Capture the cell that displays the provided text and extract its (X, Y) central coordinate. 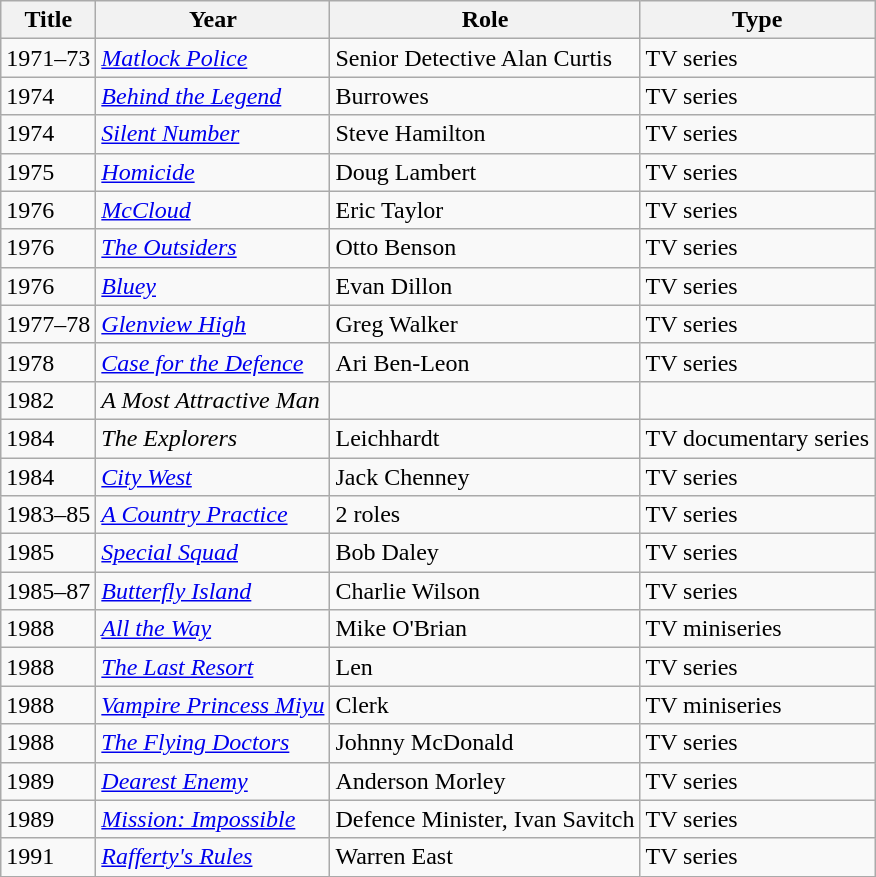
Title (48, 20)
Vampire Princess Miyu (213, 705)
Jack Chenney (485, 477)
1985 (48, 553)
Bob Daley (485, 553)
Homicide (213, 172)
A Country Practice (213, 515)
1985–87 (48, 591)
All the Way (213, 629)
1983–85 (48, 515)
The Outsiders (213, 248)
Behind the Legend (213, 96)
Greg Walker (485, 324)
Ari Ben-Leon (485, 362)
City West (213, 477)
1975 (48, 172)
Mission: Impossible (213, 819)
The Last Resort (213, 667)
The Flying Doctors (213, 743)
Clerk (485, 705)
Steve Hamilton (485, 134)
Doug Lambert (485, 172)
Evan Dillon (485, 286)
Case for the Defence (213, 362)
Len (485, 667)
Year (213, 20)
Charlie Wilson (485, 591)
Dearest Enemy (213, 781)
2 roles (485, 515)
Eric Taylor (485, 210)
Role (485, 20)
A Most Attractive Man (213, 400)
1991 (48, 857)
Defence Minister, Ivan Savitch (485, 819)
Mike O'Brian (485, 629)
Burrowes (485, 96)
1978 (48, 362)
The Explorers (213, 438)
Rafferty's Rules (213, 857)
Johnny McDonald (485, 743)
Matlock Police (213, 58)
Senior Detective Alan Curtis (485, 58)
Warren East (485, 857)
Leichhardt (485, 438)
1971–73 (48, 58)
Butterfly Island (213, 591)
Special Squad (213, 553)
Anderson Morley (485, 781)
Bluey (213, 286)
Silent Number (213, 134)
Otto Benson (485, 248)
1982 (48, 400)
McCloud (213, 210)
1977–78 (48, 324)
Type (758, 20)
TV documentary series (758, 438)
Glenview High (213, 324)
